Search for the cell housing the specified text and yield its (X, Y) center coordinate. 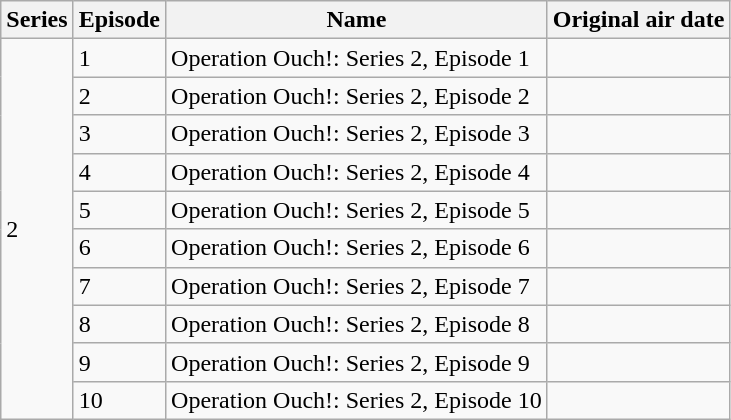
Operation Ouch!: Series 2, Episode 2 (357, 96)
3 (119, 134)
7 (119, 286)
Operation Ouch!: Series 2, Episode 3 (357, 134)
Operation Ouch!: Series 2, Episode 4 (357, 172)
Original air date (638, 20)
8 (119, 324)
Name (357, 20)
5 (119, 210)
Operation Ouch!: Series 2, Episode 8 (357, 324)
1 (119, 58)
4 (119, 172)
Operation Ouch!: Series 2, Episode 6 (357, 248)
Operation Ouch!: Series 2, Episode 7 (357, 286)
Operation Ouch!: Series 2, Episode 9 (357, 362)
6 (119, 248)
Series (37, 20)
Operation Ouch!: Series 2, Episode 10 (357, 400)
Operation Ouch!: Series 2, Episode 1 (357, 58)
Episode (119, 20)
10 (119, 400)
9 (119, 362)
Operation Ouch!: Series 2, Episode 5 (357, 210)
